Detect which cell encompasses the target text, then output its [X, Y] center coordinate. 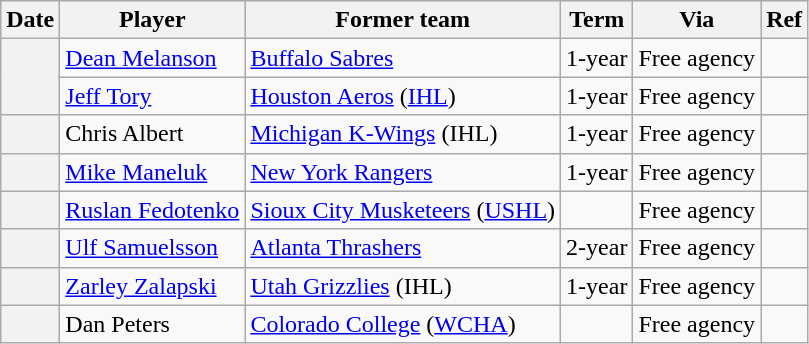
Zarley Zalapski [152, 286]
Utah Grizzlies (IHL) [403, 286]
Houston Aeros (IHL) [403, 96]
Atlanta Thrashers [403, 248]
Dan Peters [152, 324]
Sioux City Musketeers (USHL) [403, 210]
Chris Albert [152, 134]
2-year [597, 248]
Player [152, 20]
Buffalo Sabres [403, 58]
Michigan K-Wings (IHL) [403, 134]
Jeff Tory [152, 96]
Ruslan Fedotenko [152, 210]
Term [597, 20]
Colorado College (WCHA) [403, 324]
Via [697, 20]
Ulf Samuelsson [152, 248]
Mike Maneluk [152, 172]
New York Rangers [403, 172]
Date [30, 20]
Former team [403, 20]
Ref [784, 20]
Dean Melanson [152, 58]
